Determine the (X, Y) coordinate at the center of the cell enclosing the given text.  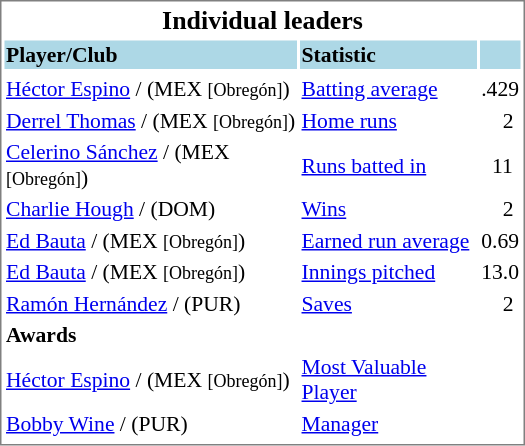
Awards (150, 335)
Most Valuable Player (388, 379)
Player/Club (150, 54)
.429 (500, 89)
Saves (388, 304)
0.69 (500, 240)
Charlie Hough / (DOM) (150, 209)
13.0 (500, 272)
Statistic (388, 54)
11 (500, 165)
Runs batted in (388, 165)
Ramón Hernández / (PUR) (150, 304)
Bobby Wine / (PUR) (150, 424)
Derrel Thomas / (MEX [Obregón]) (150, 120)
Batting average (388, 89)
Innings pitched (388, 272)
Wins (388, 209)
Earned run average (388, 240)
Manager (388, 424)
Home runs (388, 120)
Individual leaders (262, 20)
Celerino Sánchez / (MEX [Obregón]) (150, 165)
